For the text-containing cell, return its midpoint in (X, Y) coordinate format. 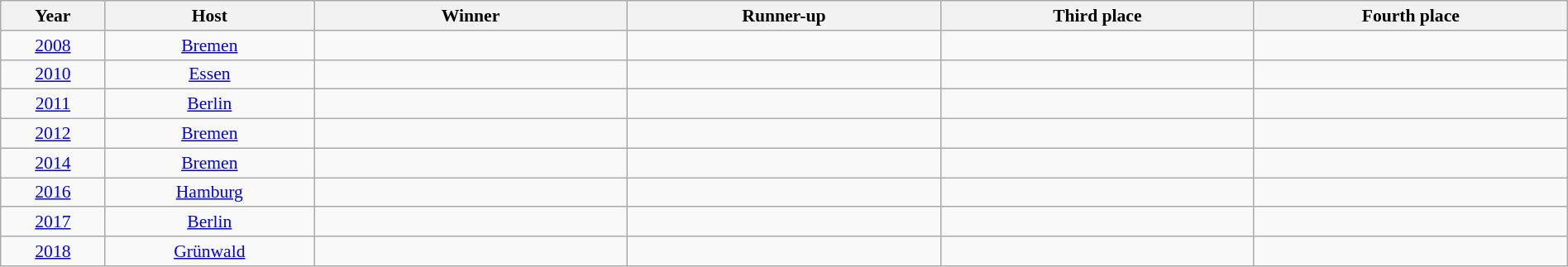
2016 (53, 193)
Essen (210, 74)
2011 (53, 104)
Grünwald (210, 251)
Fourth place (1411, 16)
2010 (53, 74)
2017 (53, 222)
Year (53, 16)
2008 (53, 45)
Host (210, 16)
2014 (53, 163)
Runner-up (784, 16)
2012 (53, 134)
Winner (471, 16)
2018 (53, 251)
Hamburg (210, 193)
Third place (1097, 16)
